Return the [x, y] coordinate for the center point of the cell that contains the specified text.  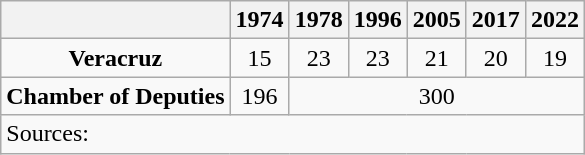
2022 [554, 20]
Veracruz [116, 58]
Chamber of Deputies [116, 96]
300 [436, 96]
21 [436, 58]
1978 [318, 20]
196 [260, 96]
Sources: [293, 134]
1996 [378, 20]
20 [496, 58]
2017 [496, 20]
19 [554, 58]
2005 [436, 20]
1974 [260, 20]
15 [260, 58]
